Search for the cell housing the specified text and yield its (X, Y) center coordinate. 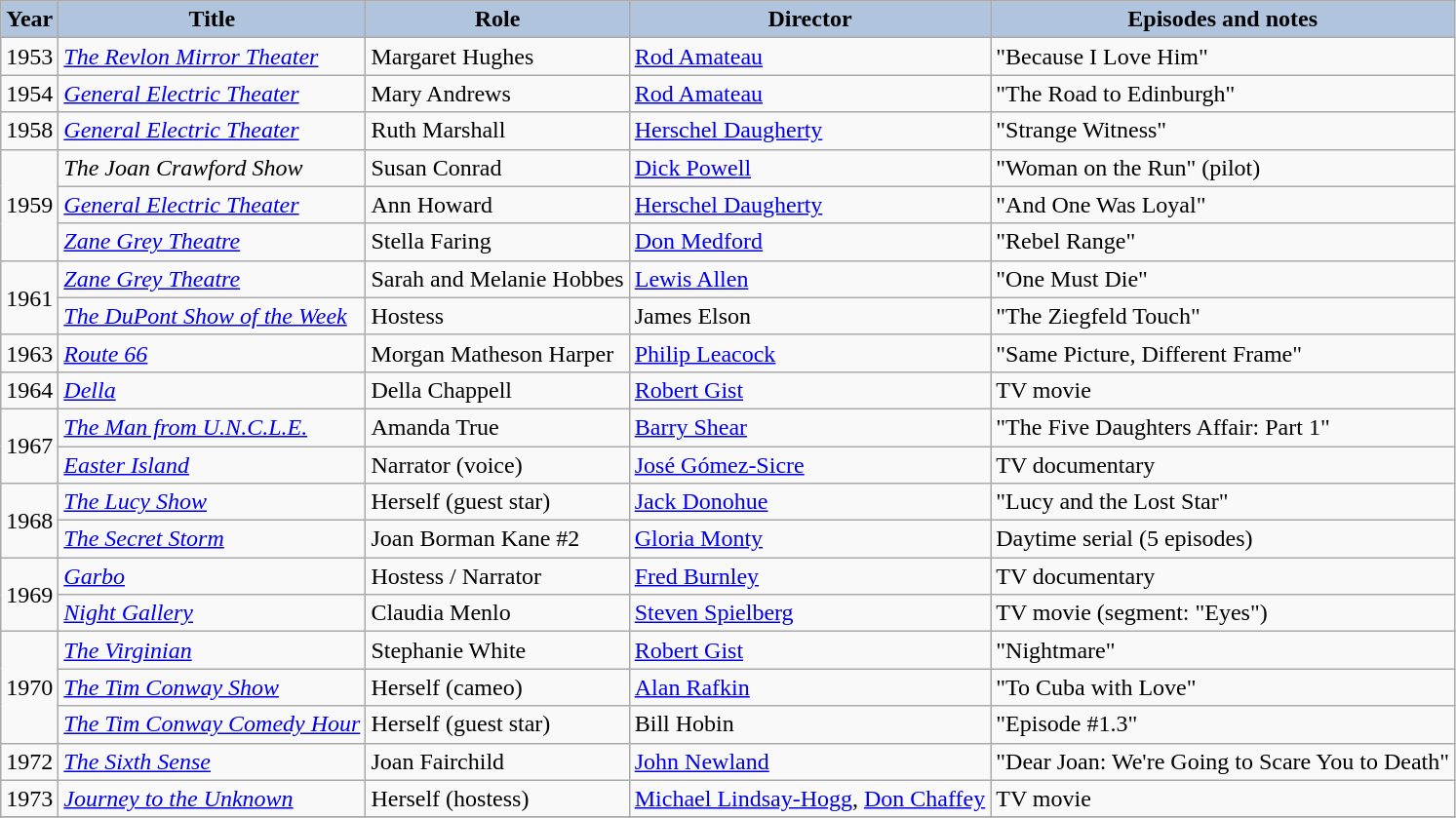
Herself (hostess) (497, 799)
"The Five Daughters Affair: Part 1" (1223, 427)
José Gómez-Sicre (809, 465)
Joan Borman Kane #2 (497, 539)
Fred Burnley (809, 576)
1954 (29, 94)
Ruth Marshall (497, 131)
Daytime serial (5 episodes) (1223, 539)
Route 66 (213, 353)
1970 (29, 687)
The Sixth Sense (213, 761)
Journey to the Unknown (213, 799)
The Lucy Show (213, 502)
Garbo (213, 576)
The Man from U.N.C.L.E. (213, 427)
James Elson (809, 316)
Don Medford (809, 242)
Year (29, 19)
1964 (29, 390)
Sarah and Melanie Hobbes (497, 279)
The Tim Conway Comedy Hour (213, 724)
Lewis Allen (809, 279)
"One Must Die" (1223, 279)
1959 (29, 205)
The Joan Crawford Show (213, 168)
"Woman on the Run" (pilot) (1223, 168)
"Strange Witness" (1223, 131)
Bill Hobin (809, 724)
Night Gallery (213, 613)
Alan Rafkin (809, 687)
"The Road to Edinburgh" (1223, 94)
"Rebel Range" (1223, 242)
Director (809, 19)
Title (213, 19)
TV movie (segment: "Eyes") (1223, 613)
Gloria Monty (809, 539)
Philip Leacock (809, 353)
"Lucy and the Lost Star" (1223, 502)
"The Ziegfeld Touch" (1223, 316)
Claudia Menlo (497, 613)
Morgan Matheson Harper (497, 353)
Stephanie White (497, 650)
Episodes and notes (1223, 19)
Michael Lindsay-Hogg, Don Chaffey (809, 799)
Hostess (497, 316)
Jack Donohue (809, 502)
1961 (29, 297)
"Same Picture, Different Frame" (1223, 353)
1963 (29, 353)
John Newland (809, 761)
Della (213, 390)
Role (497, 19)
1958 (29, 131)
1967 (29, 446)
Barry Shear (809, 427)
Mary Andrews (497, 94)
Hostess / Narrator (497, 576)
Dick Powell (809, 168)
The Revlon Mirror Theater (213, 57)
1968 (29, 521)
Amanda True (497, 427)
Narrator (voice) (497, 465)
Stella Faring (497, 242)
1969 (29, 595)
Easter Island (213, 465)
"Because I Love Him" (1223, 57)
The DuPont Show of the Week (213, 316)
"Episode #1.3" (1223, 724)
The Secret Storm (213, 539)
1972 (29, 761)
"Nightmare" (1223, 650)
The Virginian (213, 650)
"Dear Joan: We're Going to Scare You to Death" (1223, 761)
"And One Was Loyal" (1223, 205)
Margaret Hughes (497, 57)
The Tim Conway Show (213, 687)
1973 (29, 799)
Della Chappell (497, 390)
1953 (29, 57)
"To Cuba with Love" (1223, 687)
Ann Howard (497, 205)
Steven Spielberg (809, 613)
Herself (cameo) (497, 687)
Susan Conrad (497, 168)
Joan Fairchild (497, 761)
